Output the (x, y) coordinate of the center of the cell containing the given text.  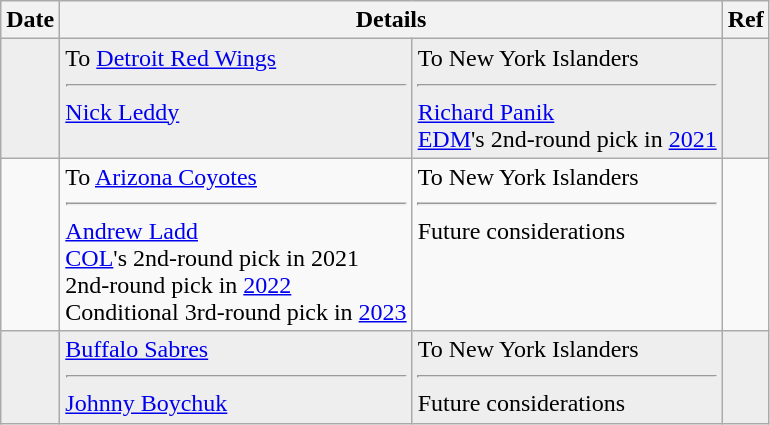
To Detroit Red WingsNick Leddy (236, 98)
Details (391, 20)
Buffalo SabresJohnny Boychuk (236, 377)
Date (30, 20)
To Arizona CoyotesAndrew LaddCOL's 2nd-round pick in 20212nd-round pick in 2022Conditional 3rd-round pick in 2023 (236, 244)
Ref (746, 20)
To New York IslandersRichard PanikEDM's 2nd-round pick in 2021 (567, 98)
